Extract the [X, Y] coordinate from the center of the cell holding the provided text.  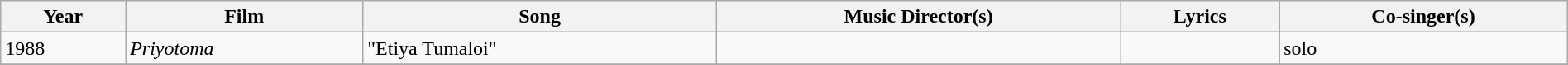
Priyotoma [245, 48]
Co-singer(s) [1424, 17]
1988 [63, 48]
Year [63, 17]
Film [245, 17]
"Etiya Tumaloi" [540, 48]
solo [1424, 48]
Lyrics [1200, 17]
Song [540, 17]
Music Director(s) [918, 17]
